Detect which cell encompasses the target text, then output its [x, y] center coordinate. 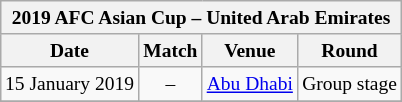
Round [349, 50]
Group stage [349, 84]
2019 AFC Asian Cup – United Arab Emirates [200, 18]
Date [69, 50]
– [170, 84]
Venue [250, 50]
Abu Dhabi [250, 84]
15 January 2019 [69, 84]
Match [170, 50]
